Locate the cell with the specified text and output its [X, Y] center coordinate. 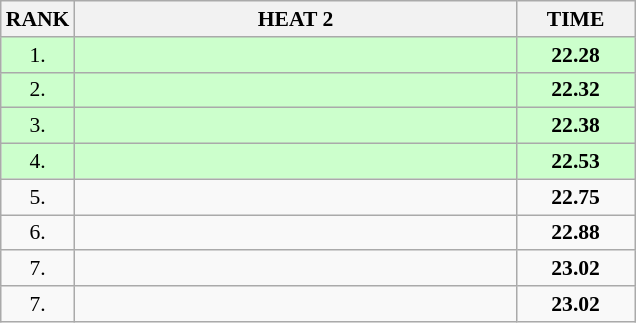
HEAT 2 [295, 19]
22.53 [576, 162]
1. [38, 55]
3. [38, 126]
RANK [38, 19]
22.32 [576, 90]
5. [38, 197]
4. [38, 162]
22.75 [576, 197]
TIME [576, 19]
22.28 [576, 55]
2. [38, 90]
22.88 [576, 233]
22.38 [576, 126]
6. [38, 233]
